Return [X, Y] of the center of cell containing provided text 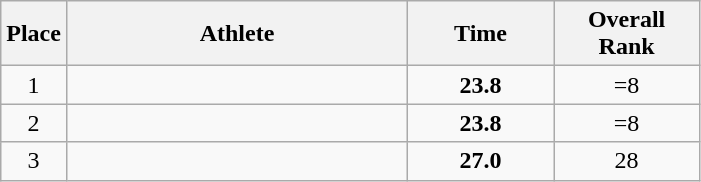
3 [34, 161]
Athlete [236, 34]
1 [34, 85]
2 [34, 123]
28 [627, 161]
Place [34, 34]
27.0 [481, 161]
Time [481, 34]
Overall Rank [627, 34]
